Capture the cell that displays the provided text and extract its [x, y] central coordinate. 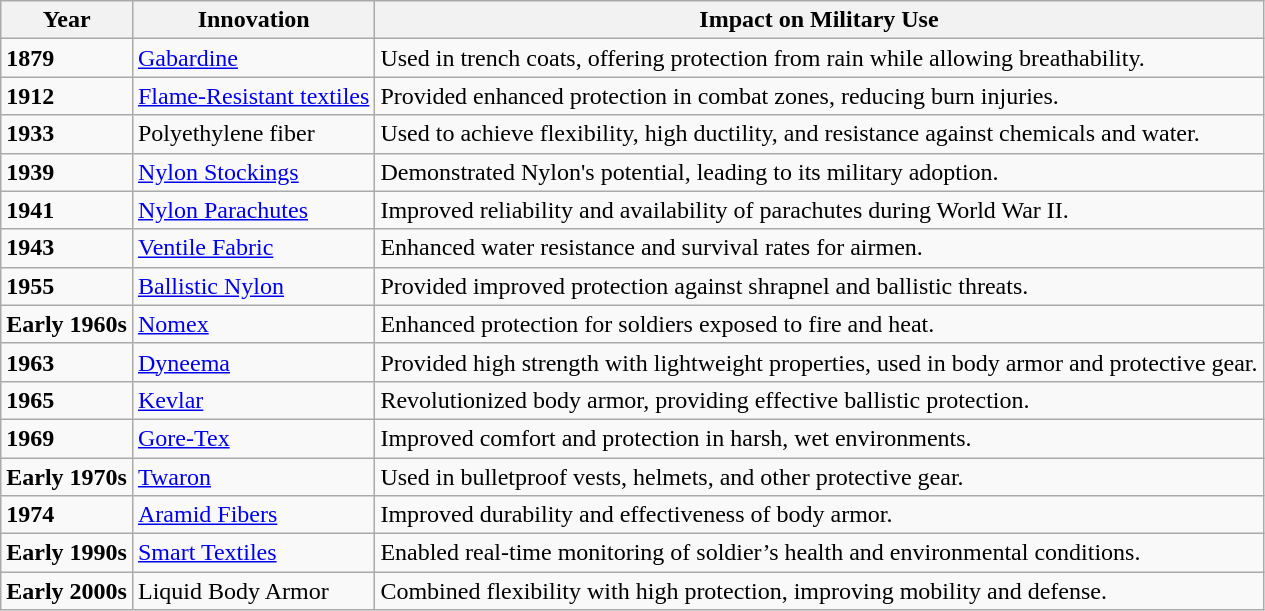
1933 [67, 134]
Used to achieve flexibility, high ductility, and resistance against chemicals and water. [819, 134]
Enhanced water resistance and survival rates for airmen. [819, 248]
Provided improved protection against shrapnel and ballistic threats. [819, 286]
Demonstrated Nylon's potential, leading to its military adoption. [819, 172]
Early 1960s [67, 324]
1879 [67, 58]
Improved reliability and availability of parachutes during World War II. [819, 210]
1941 [67, 210]
Early 1990s [67, 553]
Flame-Resistant textiles [253, 96]
Dyneema [253, 362]
Impact on Military Use [819, 20]
Combined flexibility with high protection, improving mobility and defense. [819, 591]
1965 [67, 400]
1974 [67, 515]
Nomex [253, 324]
Smart Textiles [253, 553]
Enabled real-time monitoring of soldier’s health and environmental conditions. [819, 553]
Nylon Stockings [253, 172]
Early 1970s [67, 477]
Used in trench coats, offering protection from rain while allowing breathability. [819, 58]
Ventile Fabric [253, 248]
1969 [67, 438]
1943 [67, 248]
Revolutionized body armor, providing effective ballistic protection. [819, 400]
Polyethylene fiber [253, 134]
1963 [67, 362]
Provided enhanced protection in combat zones, reducing burn injuries. [819, 96]
Innovation [253, 20]
Year [67, 20]
Used in bulletproof vests, helmets, and other protective gear. [819, 477]
Improved comfort and protection in harsh, wet environments. [819, 438]
Gore-Tex [253, 438]
Improved durability and effectiveness of body armor. [819, 515]
Kevlar [253, 400]
1939 [67, 172]
Ballistic Nylon [253, 286]
Aramid Fibers [253, 515]
1955 [67, 286]
Enhanced protection for soldiers exposed to fire and heat. [819, 324]
Gabardine [253, 58]
Nylon Parachutes [253, 210]
Early 2000s [67, 591]
Twaron [253, 477]
Provided high strength with lightweight properties, used in body armor and protective gear. [819, 362]
1912 [67, 96]
Liquid Body Armor [253, 591]
